Extract the (x, y) coordinate from the center of the cell holding the provided text.  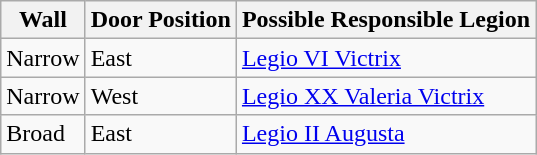
Legio XX Valeria Victrix (386, 96)
Wall (43, 20)
Legio II Augusta (386, 134)
West (160, 96)
Door Position (160, 20)
Broad (43, 134)
Legio VI Victrix (386, 58)
Possible Responsible Legion (386, 20)
